Return [x, y] of the center of cell containing provided text 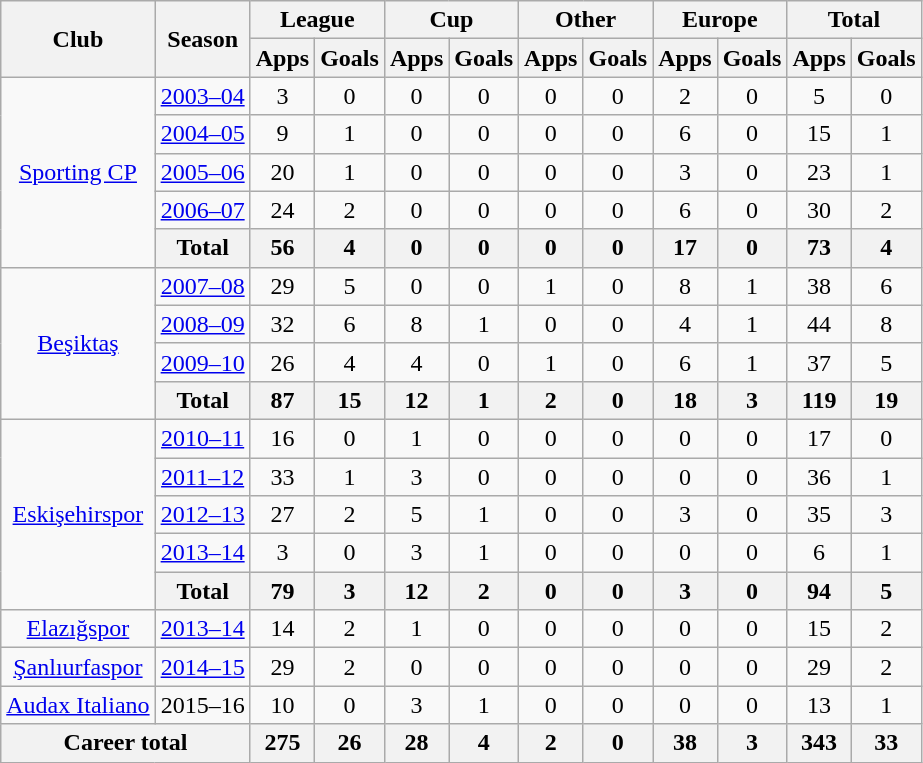
19 [886, 400]
Şanlıurfaspor [78, 667]
Audax Italiano [78, 705]
35 [819, 515]
2004–05 [202, 134]
2014–15 [202, 667]
2005–06 [202, 172]
9 [282, 134]
2015–16 [202, 705]
Other [586, 20]
Career total [126, 743]
87 [282, 400]
13 [819, 705]
119 [819, 400]
2009–10 [202, 362]
Beşiktaş [78, 343]
Club [78, 39]
2011–12 [202, 477]
2008–09 [202, 324]
24 [282, 210]
94 [819, 591]
Sporting CP [78, 172]
16 [282, 438]
73 [819, 248]
Elazığspor [78, 629]
20 [282, 172]
Eskişehirspor [78, 514]
275 [282, 743]
32 [282, 324]
14 [282, 629]
2007–08 [202, 286]
30 [819, 210]
10 [282, 705]
56 [282, 248]
28 [416, 743]
23 [819, 172]
2006–07 [202, 210]
2010–11 [202, 438]
2012–13 [202, 515]
79 [282, 591]
36 [819, 477]
Europe [720, 20]
League [317, 20]
Season [202, 39]
27 [282, 515]
18 [685, 400]
44 [819, 324]
343 [819, 743]
Cup [451, 20]
2003–04 [202, 96]
37 [819, 362]
